Locate the cell with the specified text and output its [X, Y] center coordinate. 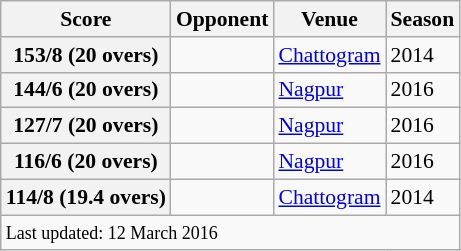
Score [86, 19]
116/6 (20 overs) [86, 162]
Last updated: 12 March 2016 [230, 233]
127/7 (20 overs) [86, 126]
Season [423, 19]
144/6 (20 overs) [86, 90]
114/8 (19.4 overs) [86, 197]
Venue [329, 19]
153/8 (20 overs) [86, 55]
Opponent [222, 19]
